Determine the [X, Y] coordinate at the center of the cell enclosing the given text.  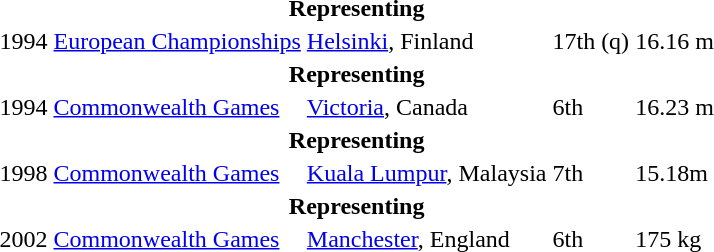
Victoria, Canada [426, 107]
Helsinki, Finland [426, 41]
European Championships [177, 41]
7th [591, 173]
17th (q) [591, 41]
6th [591, 107]
Kuala Lumpur, Malaysia [426, 173]
